Locate the cell with the specified text and output its (X, Y) center coordinate. 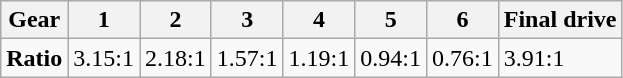
Gear (34, 20)
3.91:1 (560, 58)
3 (247, 20)
Ratio (34, 58)
4 (319, 20)
1 (104, 20)
6 (463, 20)
3.15:1 (104, 58)
5 (391, 20)
0.94:1 (391, 58)
1.57:1 (247, 58)
0.76:1 (463, 58)
1.19:1 (319, 58)
2 (176, 20)
Final drive (560, 20)
2.18:1 (176, 58)
